Scan for the cell matching the given text and deliver its (X, Y) coordinate at center. 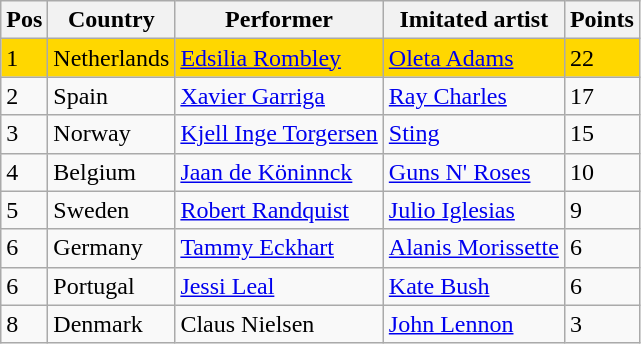
Edsilia Rombley (279, 58)
Jaan de Köninnck (279, 172)
Tammy Eckhart (279, 248)
Sting (474, 134)
John Lennon (474, 324)
Kjell Inge Torgersen (279, 134)
4 (24, 172)
Norway (112, 134)
1 (24, 58)
17 (602, 96)
Kate Bush (474, 286)
Sweden (112, 210)
Julio Iglesias (474, 210)
8 (24, 324)
Performer (279, 20)
Xavier Garriga (279, 96)
22 (602, 58)
Country (112, 20)
Spain (112, 96)
9 (602, 210)
Imitated artist (474, 20)
15 (602, 134)
10 (602, 172)
Portugal (112, 286)
Belgium (112, 172)
Points (602, 20)
Robert Randquist (279, 210)
Alanis Morissette (474, 248)
5 (24, 210)
Pos (24, 20)
Guns N' Roses (474, 172)
2 (24, 96)
Oleta Adams (474, 58)
Netherlands (112, 58)
Ray Charles (474, 96)
Claus Nielsen (279, 324)
Germany (112, 248)
Jessi Leal (279, 286)
Denmark (112, 324)
